Scan for the cell matching the given text and deliver its (X, Y) coordinate at center. 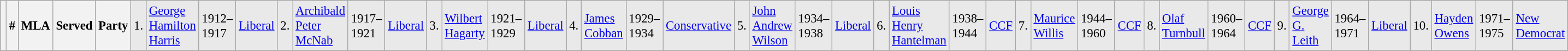
Party (114, 26)
Conservative (699, 26)
7. (1023, 26)
Maurice Willis (1054, 26)
1929–1934 (644, 26)
James Cobban (604, 26)
Louis Henry Hantelman (920, 26)
6. (881, 26)
New Democrat (1540, 26)
1921–1929 (506, 26)
John Andrew Wilson (772, 26)
Served (74, 26)
2. (285, 26)
1912–1917 (217, 26)
MLA (35, 26)
George Hamilton Harris (173, 26)
5. (742, 26)
1960–1964 (1227, 26)
1934–1938 (814, 26)
4. (574, 26)
1. (139, 26)
3. (434, 26)
Olaf Turnbull (1184, 26)
1944–1960 (1097, 26)
1938–1944 (968, 26)
1964–1971 (1350, 26)
9. (1282, 26)
# (12, 26)
1971–1975 (1495, 26)
George G. Leith (1311, 26)
Wilbert Hagarty (465, 26)
8. (1152, 26)
1917–1921 (366, 26)
Archibald Peter McNab (321, 26)
Hayden Owens (1454, 26)
10. (1421, 26)
